Find where the given text appears and provide that cell's center as [X, Y] coordinate. 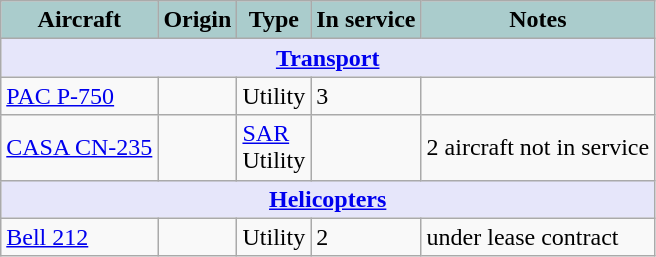
SARUtility [274, 148]
PAC P-750 [80, 96]
In service [366, 20]
Transport [328, 58]
3 [366, 96]
under lease contract [538, 237]
2 [366, 237]
Helicopters [328, 199]
2 aircraft not in service [538, 148]
CASA CN-235 [80, 148]
Bell 212 [80, 237]
Notes [538, 20]
Origin [198, 20]
Aircraft [80, 20]
Type [274, 20]
